Search for the cell housing the specified text and yield its [X, Y] center coordinate. 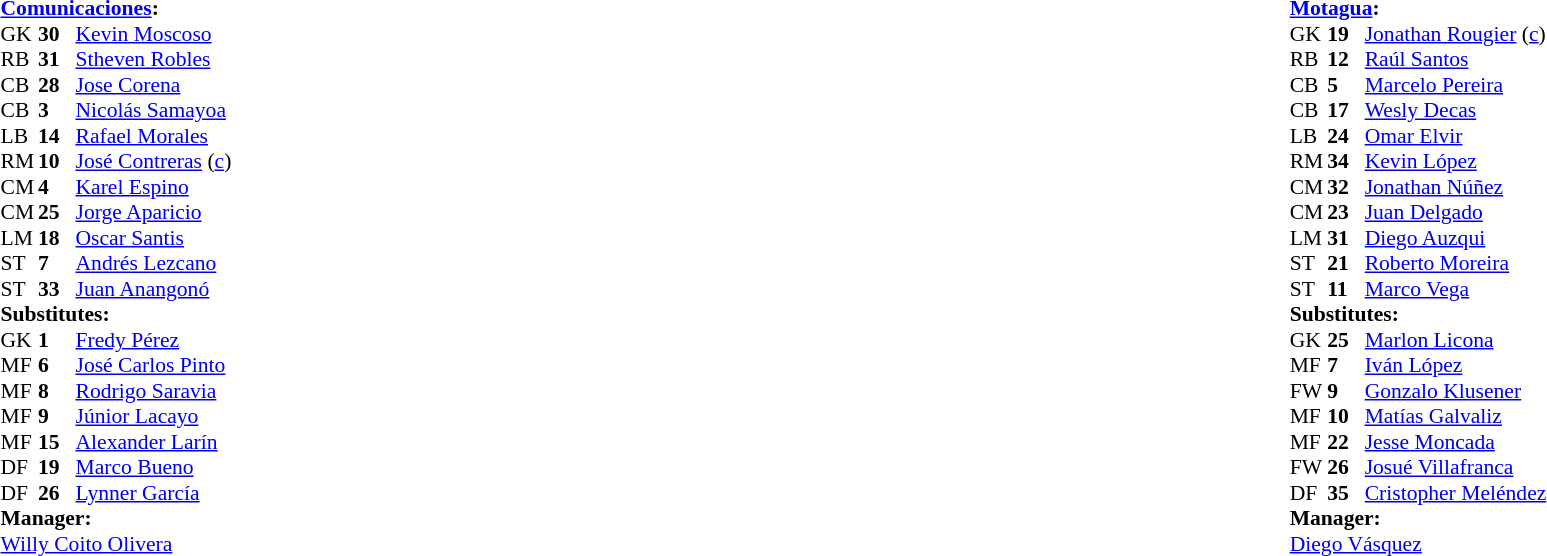
Gonzalo Klusener [1456, 391]
23 [1346, 213]
Jesse Moncada [1456, 442]
11 [1346, 289]
34 [1346, 161]
Kevin Moscoso [154, 34]
6 [57, 365]
Marcelo Pereira [1456, 85]
15 [57, 442]
22 [1346, 442]
Lynner García [154, 493]
30 [57, 34]
1 [57, 340]
Rodrigo Saravia [154, 391]
Stheven Robles [154, 59]
21 [1346, 263]
Juan Anangonó [154, 289]
33 [57, 289]
Marco Vega [1456, 289]
24 [1346, 136]
Oscar Santis [154, 238]
Rafael Morales [154, 136]
18 [57, 238]
14 [57, 136]
Wesly Decas [1456, 111]
Nicolás Samayoa [154, 111]
Josué Villafranca [1456, 467]
Jonathan Núñez [1456, 187]
Juan Delgado [1456, 213]
José Carlos Pinto [154, 365]
Roberto Moreira [1456, 263]
17 [1346, 111]
12 [1346, 59]
Omar Elvir [1456, 136]
Andrés Lezcano [154, 263]
5 [1346, 85]
Diego Auzqui [1456, 238]
Karel Espino [154, 187]
Jonathan Rougier (c) [1456, 34]
Marco Bueno [154, 467]
3 [57, 111]
Jorge Aparicio [154, 213]
José Contreras (c) [154, 161]
4 [57, 187]
8 [57, 391]
Júnior Lacayo [154, 417]
Cristopher Meléndez [1456, 493]
28 [57, 85]
Iván López [1456, 365]
Raúl Santos [1456, 59]
32 [1346, 187]
Matías Galvaliz [1456, 417]
Fredy Pérez [154, 340]
Kevin López [1456, 161]
Alexander Larín [154, 442]
Jose Corena [154, 85]
Marlon Licona [1456, 340]
35 [1346, 493]
